Provide the (X, Y) coordinate of the cell's center where the given text is located.  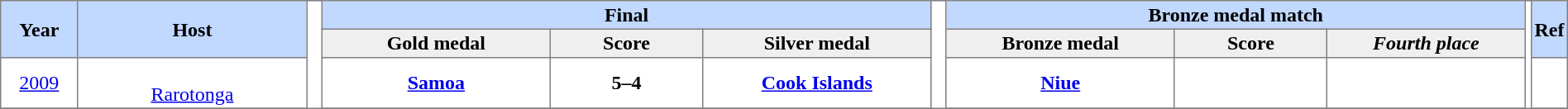
Final (626, 15)
Samoa (436, 83)
Silver medal (817, 43)
Year (40, 30)
2009 (40, 83)
Bronze medal match (1236, 15)
Gold medal (436, 43)
5–4 (626, 83)
Cook Islands (817, 83)
Ref (1550, 30)
Bronze medal (1060, 43)
Niue (1060, 83)
Fourth place (1427, 43)
Host (192, 30)
Rarotonga (192, 83)
